From the cell containing the given text, extract its center point as [x, y] coordinate. 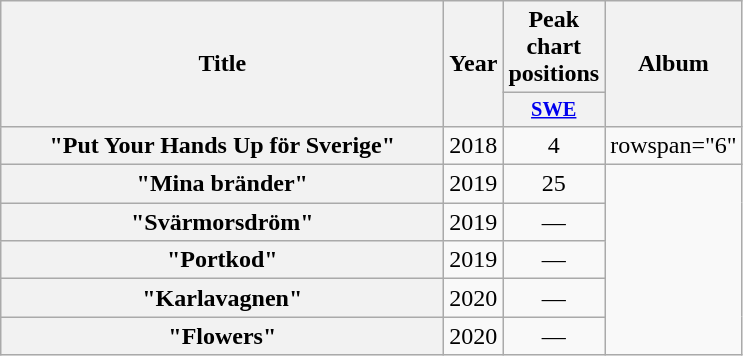
"Portkod" [222, 260]
"Flowers" [222, 336]
Year [474, 64]
"Put Your Hands Up för Sverige" [222, 145]
SWE [554, 110]
"Karlavagnen" [222, 298]
Title [222, 64]
2018 [474, 145]
"Svärmorsdröm" [222, 222]
Album [674, 64]
25 [554, 184]
Peak chart positions [554, 47]
rowspan="6" [674, 145]
4 [554, 145]
"Mina bränder" [222, 184]
